From the cell containing the given text, extract its center point as [X, Y] coordinate. 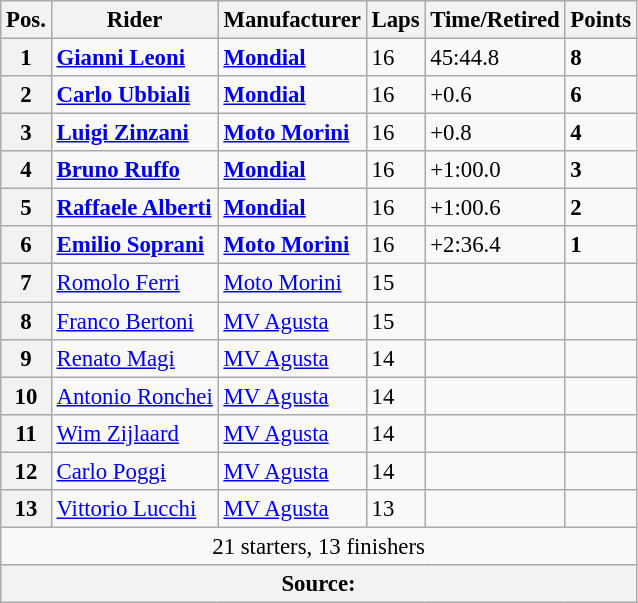
+2:36.4 [495, 245]
Wim Zijlaard [134, 433]
12 [26, 471]
+0.8 [495, 133]
21 starters, 13 finishers [319, 546]
Carlo Poggi [134, 471]
11 [26, 433]
Source: [319, 584]
Manufacturer [292, 20]
+0.6 [495, 95]
Franco Bertoni [134, 321]
Pos. [26, 20]
5 [26, 208]
Luigi Zinzani [134, 133]
10 [26, 396]
Renato Magi [134, 358]
+1:00.0 [495, 170]
Carlo Ubbiali [134, 95]
Antonio Ronchei [134, 396]
+1:00.6 [495, 208]
Time/Retired [495, 20]
45:44.8 [495, 58]
Rider [134, 20]
Bruno Ruffo [134, 170]
Romolo Ferri [134, 283]
7 [26, 283]
Points [600, 20]
Gianni Leoni [134, 58]
Raffaele Alberti [134, 208]
Vittorio Lucchi [134, 509]
Laps [396, 20]
Emilio Soprani [134, 245]
9 [26, 358]
